Output the [X, Y] coordinate of the center of the cell containing the given text.  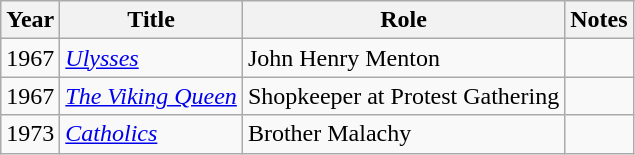
Shopkeeper at Protest Gathering [403, 96]
The Viking Queen [152, 96]
Year [30, 20]
Notes [599, 20]
Ulysses [152, 58]
Brother Malachy [403, 134]
1973 [30, 134]
Role [403, 20]
Catholics [152, 134]
John Henry Menton [403, 58]
Title [152, 20]
